Locate the cell with the specified text and output its [x, y] center coordinate. 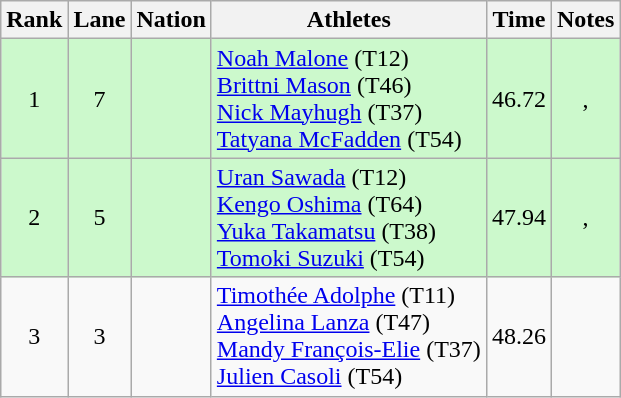
47.94 [518, 218]
Timothée Adolphe (T11)Angelina Lanza (T47)Mandy François-Elie (T37)Julien Casoli (T54) [348, 336]
5 [100, 218]
Noah Malone (T12)Brittni Mason (T46)Nick Mayhugh (T37)Tatyana McFadden (T54) [348, 98]
Time [518, 20]
46.72 [518, 98]
1 [34, 98]
Lane [100, 20]
48.26 [518, 336]
Rank [34, 20]
7 [100, 98]
Athletes [348, 20]
Nation [171, 20]
Uran Sawada (T12)Kengo Oshima (T64)Yuka Takamatsu (T38)Tomoki Suzuki (T54) [348, 218]
Notes [585, 20]
2 [34, 218]
